Pinpoint the cell where the given text exists, returning its [X, Y] midpoint coordinate. 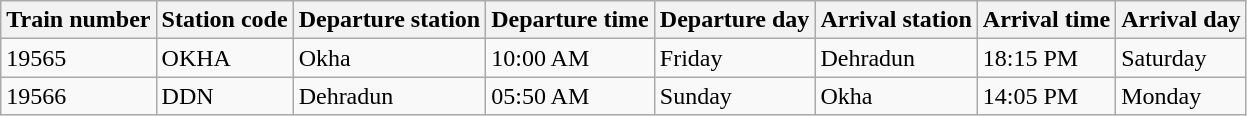
Train number [78, 20]
Monday [1181, 96]
19566 [78, 96]
Sunday [734, 96]
Departure time [570, 20]
Departure station [390, 20]
Saturday [1181, 58]
Departure day [734, 20]
10:00 AM [570, 58]
Station code [224, 20]
Friday [734, 58]
18:15 PM [1046, 58]
14:05 PM [1046, 96]
OKHA [224, 58]
Arrival day [1181, 20]
05:50 AM [570, 96]
DDN [224, 96]
Arrival time [1046, 20]
Arrival station [896, 20]
19565 [78, 58]
